Find where the given text appears and provide that cell's center as [X, Y] coordinate. 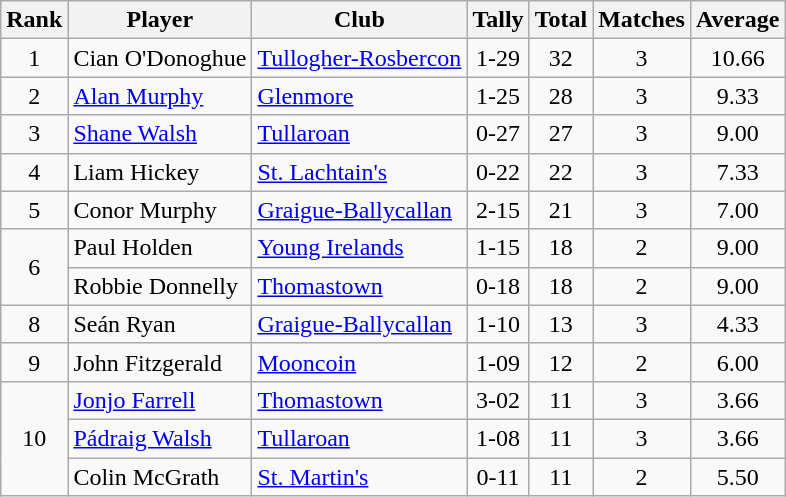
Glenmore [360, 96]
Club [360, 20]
3-02 [498, 400]
St. Lachtain's [360, 172]
27 [561, 134]
12 [561, 362]
1-29 [498, 58]
0-18 [498, 286]
Paul Holden [160, 248]
6.00 [738, 362]
Robbie Donnelly [160, 286]
1-15 [498, 248]
Young Irelands [360, 248]
Alan Murphy [160, 96]
Shane Walsh [160, 134]
5 [34, 210]
7.33 [738, 172]
9 [34, 362]
4 [34, 172]
Player [160, 20]
1-10 [498, 324]
13 [561, 324]
0-11 [498, 477]
32 [561, 58]
Matches [642, 20]
Seán Ryan [160, 324]
2-15 [498, 210]
Tally [498, 20]
28 [561, 96]
St. Martin's [360, 477]
0-22 [498, 172]
Conor Murphy [160, 210]
1-08 [498, 438]
Liam Hickey [160, 172]
5.50 [738, 477]
0-27 [498, 134]
1 [34, 58]
Mooncoin [360, 362]
Tullogher-Rosbercon [360, 58]
4.33 [738, 324]
10 [34, 438]
22 [561, 172]
6 [34, 267]
Total [561, 20]
1-25 [498, 96]
9.33 [738, 96]
Cian O'Donoghue [160, 58]
8 [34, 324]
Colin McGrath [160, 477]
Rank [34, 20]
Jonjo Farrell [160, 400]
10.66 [738, 58]
7.00 [738, 210]
John Fitzgerald [160, 362]
1-09 [498, 362]
Pádraig Walsh [160, 438]
Average [738, 20]
21 [561, 210]
